From the cell containing the given text, extract its center point as [x, y] coordinate. 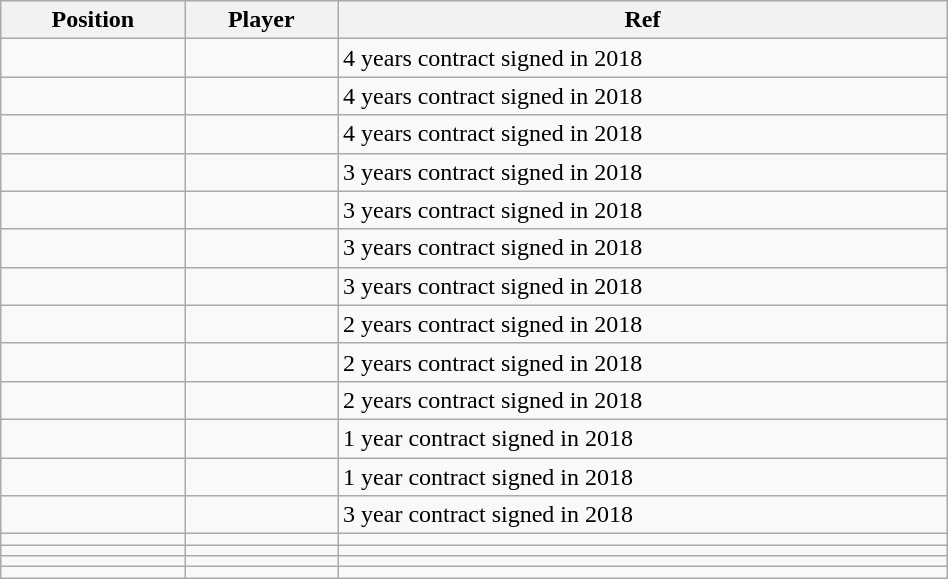
3 year contract signed in 2018 [643, 515]
Player [262, 20]
Ref [643, 20]
Position [93, 20]
